Return (x, y) of the center of cell containing provided text 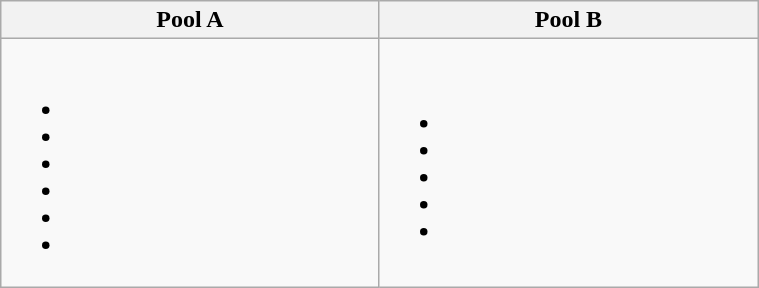
Pool A (190, 20)
Pool B (568, 20)
